Scan for the cell matching the given text and deliver its [X, Y] coordinate at center. 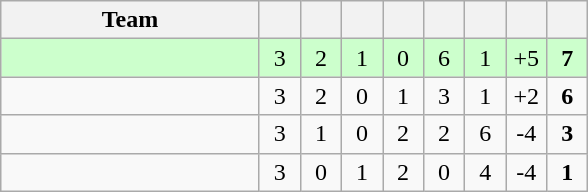
+2 [526, 96]
4 [486, 172]
7 [568, 58]
Team [130, 20]
+5 [526, 58]
